Detect which cell encompasses the target text, then output its (x, y) center coordinate. 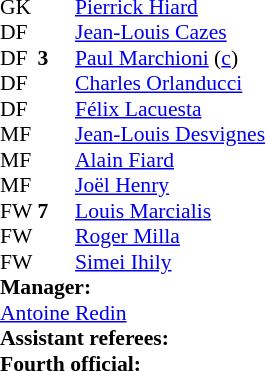
Charles Orlanducci (170, 83)
7 (57, 211)
Joël Henry (170, 185)
Simei Ihily (170, 262)
3 (57, 58)
Louis Marcialis (170, 211)
Manager: (132, 287)
Jean-Louis Desvignes (170, 135)
Félix Lacuesta (170, 109)
Alain Fiard (170, 160)
Jean-Louis Cazes (170, 33)
Roger Milla (170, 237)
Paul Marchioni (c) (170, 58)
